Determine the [x, y] coordinate at the center of the cell enclosing the given text.  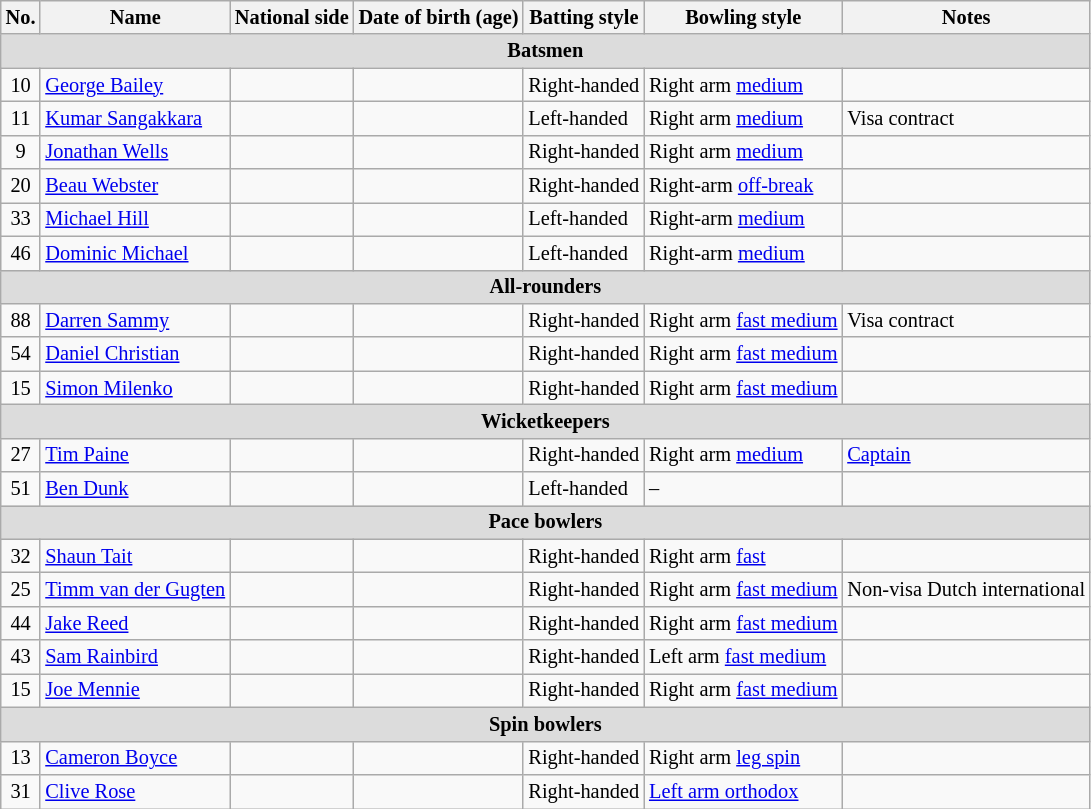
National side [292, 17]
Notes [966, 17]
Timm van der Gugten [135, 589]
– [743, 489]
46 [21, 253]
Left arm fast medium [743, 657]
33 [21, 219]
Right-arm off-break [743, 186]
44 [21, 623]
No. [21, 17]
George Bailey [135, 85]
11 [21, 118]
Batting style [584, 17]
31 [21, 791]
Beau Webster [135, 186]
Name [135, 17]
Left arm orthodox [743, 791]
All-rounders [546, 287]
Captain [966, 455]
Daniel Christian [135, 354]
43 [21, 657]
10 [21, 85]
Sam Rainbird [135, 657]
9 [21, 152]
Michael Hill [135, 219]
Kumar Sangakkara [135, 118]
Dominic Michael [135, 253]
Clive Rose [135, 791]
27 [21, 455]
13 [21, 758]
Pace bowlers [546, 522]
Shaun Tait [135, 556]
Cameron Boyce [135, 758]
Tim Paine [135, 455]
Wicketkeepers [546, 421]
20 [21, 186]
Joe Mennie [135, 690]
Non-visa Dutch international [966, 589]
Jonathan Wells [135, 152]
88 [21, 320]
25 [21, 589]
Ben Dunk [135, 489]
Right arm fast [743, 556]
Right arm leg spin [743, 758]
Date of birth (age) [439, 17]
Bowling style [743, 17]
Batsmen [546, 51]
51 [21, 489]
Darren Sammy [135, 320]
54 [21, 354]
Spin bowlers [546, 724]
Simon Milenko [135, 388]
Jake Reed [135, 623]
32 [21, 556]
